Return the [x, y] coordinate for the center point of the cell that contains the specified text.  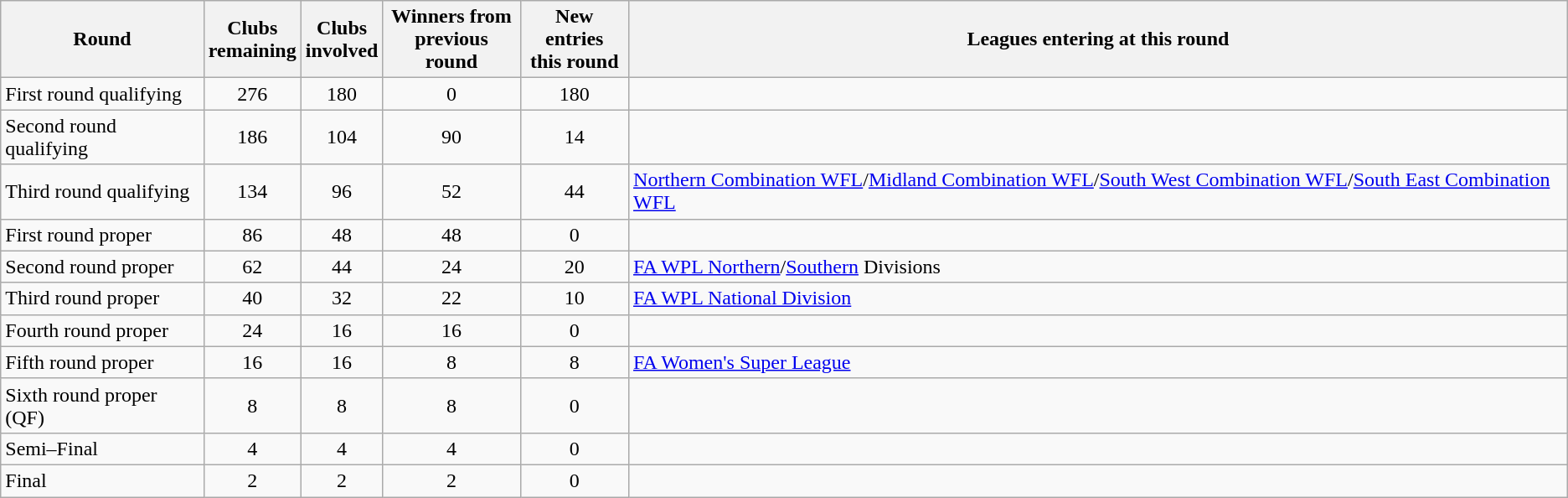
FA Women's Super League [1099, 362]
10 [575, 298]
Semi–Final [102, 449]
Third round qualifying [102, 191]
Clubsremaining [252, 39]
Northern Combination WFL/Midland Combination WFL/South West Combination WFL/South East Combination WFL [1099, 191]
104 [342, 137]
86 [252, 235]
First round qualifying [102, 94]
Third round proper [102, 298]
52 [451, 191]
Second round qualifying [102, 137]
90 [451, 137]
Round [102, 39]
40 [252, 298]
14 [575, 137]
Second round proper [102, 267]
FA WPL Northern/Southern Divisions [1099, 267]
Winners fromprevious round [451, 39]
Sixth round proper (QF) [102, 406]
FA WPL National Division [1099, 298]
Fifth round proper [102, 362]
134 [252, 191]
Fourth round proper [102, 330]
Final [102, 480]
New entriesthis round [575, 39]
62 [252, 267]
Clubsinvolved [342, 39]
22 [451, 298]
276 [252, 94]
96 [342, 191]
Leagues entering at this round [1099, 39]
32 [342, 298]
First round proper [102, 235]
20 [575, 267]
186 [252, 137]
